Provide the (X, Y) coordinate of the cell's center where the given text is located.  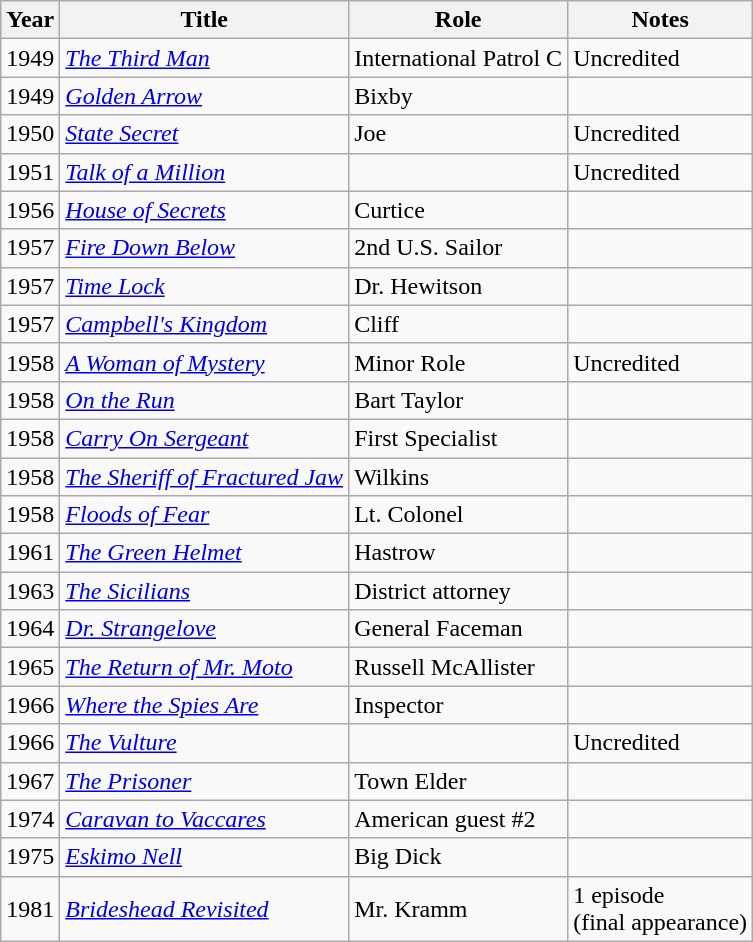
Role (458, 20)
Title (204, 20)
1963 (30, 591)
Campbell's Kingdom (204, 324)
Big Dick (458, 857)
1965 (30, 667)
Joe (458, 134)
1981 (30, 908)
1956 (30, 210)
Where the Spies Are (204, 705)
The Third Man (204, 58)
Brideshead Revisited (204, 908)
Mr. Kramm (458, 908)
Fire Down Below (204, 248)
The Sheriff of Fractured Jaw (204, 477)
Bart Taylor (458, 400)
Notes (660, 20)
Inspector (458, 705)
1961 (30, 553)
Golden Arrow (204, 96)
International Patrol C (458, 58)
The Sicilians (204, 591)
Lt. Colonel (458, 515)
Hastrow (458, 553)
Year (30, 20)
A Woman of Mystery (204, 362)
1975 (30, 857)
Eskimo Nell (204, 857)
1950 (30, 134)
The Return of Mr. Moto (204, 667)
1967 (30, 781)
House of Secrets (204, 210)
1 episode(final appearance) (660, 908)
1964 (30, 629)
District attorney (458, 591)
Russell McAllister (458, 667)
First Specialist (458, 438)
Time Lock (204, 286)
Curtice (458, 210)
Dr. Hewitson (458, 286)
Floods of Fear (204, 515)
1951 (30, 172)
American guest #2 (458, 819)
General Faceman (458, 629)
The Green Helmet (204, 553)
1974 (30, 819)
The Prisoner (204, 781)
Wilkins (458, 477)
Dr. Strangelove (204, 629)
2nd U.S. Sailor (458, 248)
Minor Role (458, 362)
Talk of a Million (204, 172)
Carry On Sergeant (204, 438)
On the Run (204, 400)
Bixby (458, 96)
Cliff (458, 324)
Caravan to Vaccares (204, 819)
State Secret (204, 134)
The Vulture (204, 743)
Town Elder (458, 781)
